Scan for the cell matching the given text and deliver its (X, Y) coordinate at center. 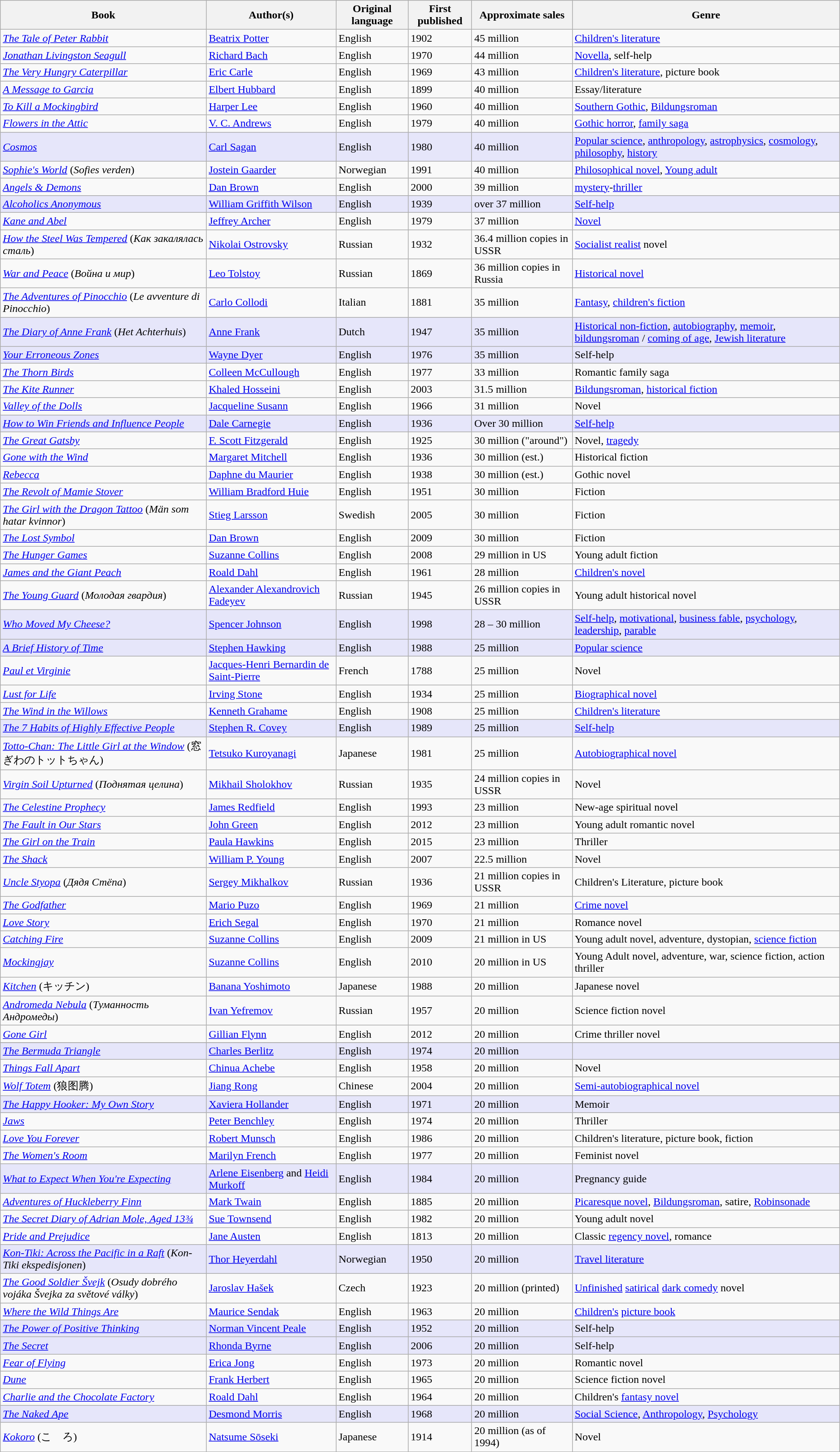
Stieg Larsson (271, 514)
Jeffrey Archer (271, 221)
Your Erroneous Zones (103, 355)
Gothic horror, family saga (706, 123)
2015 (440, 842)
Khaled Hosseini (271, 389)
The Kite Runner (103, 389)
Kenneth Grahame (271, 711)
Sergey Mikhalkov (271, 882)
2007 (440, 859)
Socialist realist novel (706, 244)
The Adventures of Pinocchio (Le avventure di Pinocchio) (103, 303)
mystery-thriller (706, 187)
Desmond Morris (271, 1414)
Tetsuko Kuroyanagi (271, 753)
37 million (522, 221)
Jaws (103, 1121)
Gothic novel (706, 474)
1885 (440, 1202)
Romance novel (706, 922)
Crime thriller novel (706, 1034)
Young adult fiction (706, 555)
Historical novel (706, 274)
1963 (440, 1312)
1960 (440, 106)
William Bradford Huie (271, 491)
45 million (522, 38)
33 million (522, 372)
Jacques-Henri Bernardin de Saint-Pierre (271, 671)
William Griffith Wilson (271, 204)
Peter Benchley (271, 1121)
Pregnancy guide (706, 1179)
1993 (440, 807)
Dale Carnegie (271, 423)
2003 (440, 389)
Kitchen (キッチン) (103, 987)
Young Adult novel, adventure, war, science fiction, action thriller (706, 962)
The Happy Hooker: My Own Story (103, 1104)
Kokoro (こゝろ) (103, 1437)
1935 (440, 785)
Children's literature, picture book, fiction (706, 1138)
Beatrix Potter (271, 38)
Wayne Dyer (271, 355)
1932 (440, 244)
Wolf Totem (狼图腾) (103, 1086)
Children's literature, picture book (706, 72)
26 million copies in USSR (522, 595)
Who Moved My Cheese? (103, 625)
Philosophical novel, Young adult (706, 170)
The Women's Room (103, 1155)
Approximate sales (522, 15)
Margaret Mitchell (271, 457)
Gone Girl (103, 1034)
Children's Literature, picture book (706, 882)
29 million in US (522, 555)
Book (103, 15)
Spencer Johnson (271, 625)
Chinese (372, 1086)
Novella, self-help (706, 55)
Genre (706, 15)
The Secret (103, 1346)
Fear of Flying (103, 1363)
Paul et Virginie (103, 671)
Angels & Demons (103, 187)
Colleen McCullough (271, 372)
Original language (372, 15)
Jane Austen (271, 1236)
Young adult novel, adventure, dystopian, science fiction (706, 939)
Virgin Soil Upturned (Поднятая целина) (103, 785)
1966 (440, 406)
Young adult historical novel (706, 595)
Children's novel (706, 572)
John Green (271, 825)
Sue Townsend (271, 1219)
Norman Vincent Peale (271, 1329)
Feminist novel (706, 1155)
Japanese novel (706, 987)
The Young Guard (Молодая гвардия) (103, 595)
Harper Lee (271, 106)
Swedish (372, 514)
24 million copies in USSR (522, 785)
1984 (440, 1179)
Historical non-fiction, autobiography, memoir, bildungsroman / coming of age, Jewish literature (706, 332)
Dutch (372, 332)
Author(s) (271, 15)
20 million (printed) (522, 1288)
1939 (440, 204)
Mikhail Sholokhov (271, 785)
Fantasy, children's fiction (706, 303)
Romantic novel (706, 1363)
Semi-autobiographical novel (706, 1086)
1881 (440, 303)
Catching Fire (103, 939)
Carlo Collodi (271, 303)
The Girl with the Dragon Tattoo (Män som hatar kvinnor) (103, 514)
1952 (440, 1329)
Love You Forever (103, 1138)
The Diary of Anne Frank (Het Achterhuis) (103, 332)
Jacqueline Susann (271, 406)
1986 (440, 1138)
1914 (440, 1437)
Thor Heyerdahl (271, 1259)
Pride and Prejudice (103, 1236)
Uncle Styopa (Дядя Стёпа) (103, 882)
The Bermuda Triangle (103, 1051)
Anne Frank (271, 332)
French (372, 671)
Nikolai Ostrovsky (271, 244)
The Girl on the Train (103, 842)
2008 (440, 555)
1961 (440, 572)
New-age spiritual novel (706, 807)
Things Fall Apart (103, 1068)
Ivan Yefremov (271, 1011)
Mark Twain (271, 1202)
1902 (440, 38)
Kon-Tiki: Across the Pacific in a Raft (Kon-Tiki ekspedisjonen) (103, 1259)
1788 (440, 671)
21 million in US (522, 939)
James Redfield (271, 807)
The Naked Ape (103, 1414)
44 million (522, 55)
Richard Bach (271, 55)
Totto-Chan: The Little Girl at the Window (窓ぎわのトットちゃん) (103, 753)
The Secret Diary of Adrian Mole, Aged 13¾ (103, 1219)
Natsume Sōseki (271, 1437)
Paula Hawkins (271, 842)
Adventures of Huckleberry Finn (103, 1202)
over 37 million (522, 204)
1945 (440, 595)
Over 30 million (522, 423)
21 million copies in USSR (522, 882)
The Lost Symbol (103, 538)
Biographical novel (706, 694)
43 million (522, 72)
Mario Puzo (271, 905)
1991 (440, 170)
1947 (440, 332)
How to Win Friends and Influence People (103, 423)
Romantic family saga (706, 372)
V. C. Andrews (271, 123)
39 million (522, 187)
The Shack (103, 859)
1950 (440, 1259)
To Kill a Mockingbird (103, 106)
1869 (440, 274)
Xaviera Hollander (271, 1104)
Classic regency novel, romance (706, 1236)
2006 (440, 1346)
Young adult romantic novel (706, 825)
Social Science, Anthropology, Psychology (706, 1414)
Children's fantasy novel (706, 1397)
Charlie and the Chocolate Factory (103, 1397)
Chinua Achebe (271, 1068)
Elbert Hubbard (271, 89)
20 million in US (522, 962)
Irving Stone (271, 694)
1982 (440, 1219)
Erica Jong (271, 1363)
Rhonda Byrne (271, 1346)
Alexander Alexandrovich Fadeyev (271, 595)
1973 (440, 1363)
War and Peace (Война и мир) (103, 274)
2005 (440, 514)
1813 (440, 1236)
Maurice Sendak (271, 1312)
1964 (440, 1397)
31.5 million (522, 389)
The Very Hungry Caterpillar (103, 72)
A Brief History of Time (103, 648)
Children's picture book (706, 1312)
Rebecca (103, 474)
1968 (440, 1414)
Dune (103, 1380)
Gone with the Wind (103, 457)
36 million copies in Russia (522, 274)
Jiang Rong (271, 1086)
1971 (440, 1104)
1981 (440, 753)
Flowers in the Attic (103, 123)
30 million ("around") (522, 440)
Daphne du Maurier (271, 474)
Crime novel (706, 905)
The Hunger Games (103, 555)
Italian (372, 303)
Andromeda Nebula (Туманность Андромеды) (103, 1011)
Frank Herbert (271, 1380)
Popular science (706, 648)
1934 (440, 694)
Sophie's World (Sofies verden) (103, 170)
Novel, tragedy (706, 440)
The Thorn Birds (103, 372)
1965 (440, 1380)
Jonathan Livingston Seagull (103, 55)
James and the Giant Peach (103, 572)
28 million (522, 572)
Leo Tolstoy (271, 274)
1989 (440, 728)
Autobiographical novel (706, 753)
Unfinished satirical dark comedy novel (706, 1288)
The Tale of Peter Rabbit (103, 38)
1958 (440, 1068)
20 million (as of 1994) (522, 1437)
2000 (440, 187)
Kane and Abel (103, 221)
Jostein Gaarder (271, 170)
22.5 million (522, 859)
Mockingjay (103, 962)
1998 (440, 625)
The Godfather (103, 905)
How the Steel Was Tempered (Как закалялась сталь) (103, 244)
1980 (440, 146)
Arlene Eisenberg and Heidi Murkoff (271, 1179)
1908 (440, 711)
Young adult novel (706, 1219)
Memoir (706, 1104)
Cosmos (103, 146)
Carl Sagan (271, 146)
28 – 30 million (522, 625)
Essay/literature (706, 89)
Alcoholics Anonymous (103, 204)
F. Scott Fitzgerald (271, 440)
The 7 Habits of Highly Effective People (103, 728)
31 million (522, 406)
Love Story (103, 922)
First published (440, 15)
What to Expect When You're Expecting (103, 1179)
1957 (440, 1011)
Bildungsroman, historical fiction (706, 389)
1925 (440, 440)
1951 (440, 491)
Erich Segal (271, 922)
Historical fiction (706, 457)
The Fault in Our Stars (103, 825)
Czech (372, 1288)
The Revolt of Mamie Stover (103, 491)
Gillian Flynn (271, 1034)
The Good Soldier Švejk (Osudy dobrého vojáka Švejka za světové války) (103, 1288)
1976 (440, 355)
Eric Carle (271, 72)
Southern Gothic, Bildungsroman (706, 106)
2010 (440, 962)
Where the Wild Things Are (103, 1312)
Lust for Life (103, 694)
Picaresque novel, Bildungsroman, satire, Robinsonade (706, 1202)
Jaroslav Hašek (271, 1288)
Stephen Hawking (271, 648)
1938 (440, 474)
Banana Yoshimoto (271, 987)
A Message to Garcia (103, 89)
Self-help, motivational, business fable, psychology, leadership, parable (706, 625)
Charles Berlitz (271, 1051)
Marilyn French (271, 1155)
The Wind in the Willows (103, 711)
Popular science, anthropology, astrophysics, cosmology, philosophy, history (706, 146)
36.4 million copies in USSR (522, 244)
2004 (440, 1086)
Travel literature (706, 1259)
Valley of the Dolls (103, 406)
1923 (440, 1288)
The Power of Positive Thinking (103, 1329)
The Celestine Prophecy (103, 807)
Robert Munsch (271, 1138)
Stephen R. Covey (271, 728)
William P. Young (271, 859)
The Great Gatsby (103, 440)
1899 (440, 89)
